Scan for the cell matching the given text and deliver its [x, y] coordinate at center. 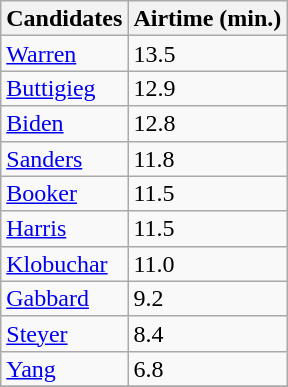
Airtime (min.) [208, 18]
12.9 [208, 88]
Sanders [64, 158]
Gabbard [64, 298]
Candidates [64, 18]
Harris [64, 228]
Yang [64, 368]
11.0 [208, 264]
6.8 [208, 368]
Buttigieg [64, 88]
Booker [64, 194]
11.8 [208, 158]
Warren [64, 54]
Klobuchar [64, 264]
9.2 [208, 298]
8.4 [208, 334]
13.5 [208, 54]
Biden [64, 124]
12.8 [208, 124]
Steyer [64, 334]
